Locate the cell with the specified text and output its [x, y] center coordinate. 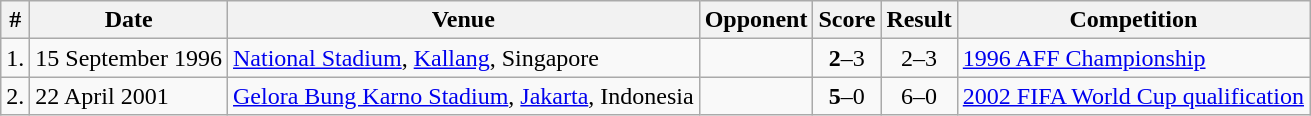
National Stadium, Kallang, Singapore [464, 58]
Opponent [756, 20]
Score [847, 20]
2. [16, 96]
Result [919, 20]
Competition [1133, 20]
1. [16, 58]
15 September 1996 [129, 58]
2002 FIFA World Cup qualification [1133, 96]
Gelora Bung Karno Stadium, Jakarta, Indonesia [464, 96]
Date [129, 20]
1996 AFF Championship [1133, 58]
5–0 [847, 96]
# [16, 20]
Venue [464, 20]
6–0 [919, 96]
22 April 2001 [129, 96]
